Return the [x, y] coordinate for the center point of the cell that contains the specified text.  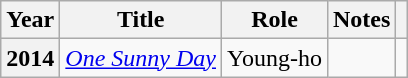
Role [275, 20]
Title [141, 20]
2014 [30, 58]
Year [30, 20]
Notes [361, 20]
One Sunny Day [141, 58]
Young-ho [275, 58]
